Search for the cell housing the specified text and yield its (X, Y) center coordinate. 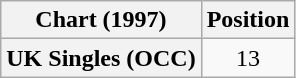
13 (248, 58)
UK Singles (OCC) (101, 58)
Position (248, 20)
Chart (1997) (101, 20)
